Search for the cell housing the specified text and yield its [X, Y] center coordinate. 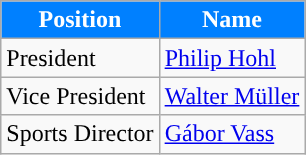
Name [232, 20]
President [80, 58]
Position [80, 20]
Vice President [80, 96]
Philip Hohl [232, 58]
Sports Director [80, 134]
Walter Müller [232, 96]
Gábor Vass [232, 134]
